Provide the [x, y] coordinate of the cell's center where the given text is located.  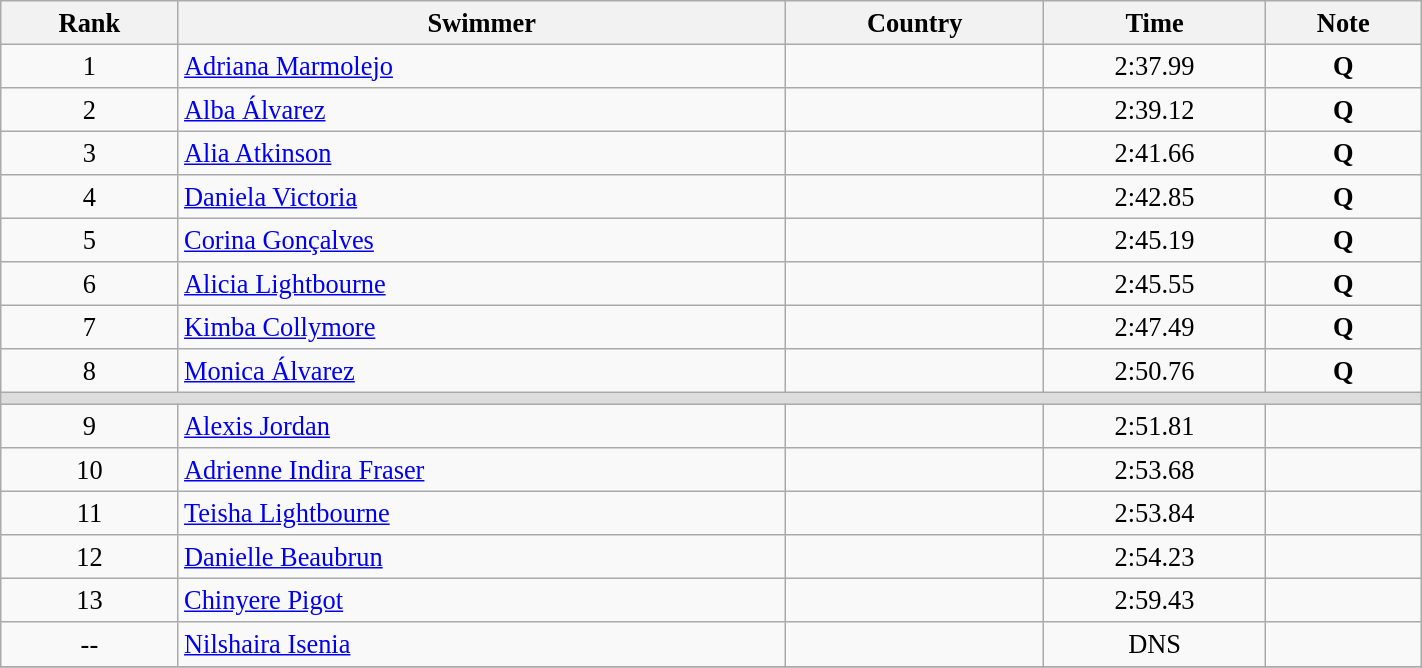
Time [1154, 22]
2:50.76 [1154, 371]
Danielle Beaubrun [482, 557]
9 [90, 426]
Kimba Collymore [482, 327]
2:59.43 [1154, 600]
3 [90, 153]
Teisha Lightbourne [482, 513]
Daniela Victoria [482, 197]
2:39.12 [1154, 109]
Rank [90, 22]
2:45.19 [1154, 240]
2:53.68 [1154, 470]
2:42.85 [1154, 197]
Alicia Lightbourne [482, 284]
2:37.99 [1154, 66]
8 [90, 371]
7 [90, 327]
2:54.23 [1154, 557]
DNS [1154, 644]
Nilshaira Isenia [482, 644]
5 [90, 240]
12 [90, 557]
Chinyere Pigot [482, 600]
2:41.66 [1154, 153]
Corina Gonçalves [482, 240]
Monica Álvarez [482, 371]
-- [90, 644]
Adrienne Indira Fraser [482, 470]
Alba Álvarez [482, 109]
2:47.49 [1154, 327]
2:51.81 [1154, 426]
Country [914, 22]
13 [90, 600]
6 [90, 284]
4 [90, 197]
Alia Atkinson [482, 153]
Swimmer [482, 22]
Adriana Marmolejo [482, 66]
Alexis Jordan [482, 426]
11 [90, 513]
2:45.55 [1154, 284]
2 [90, 109]
1 [90, 66]
2:53.84 [1154, 513]
Note [1343, 22]
10 [90, 470]
